Output the (X, Y) coordinate of the center of the cell containing the given text.  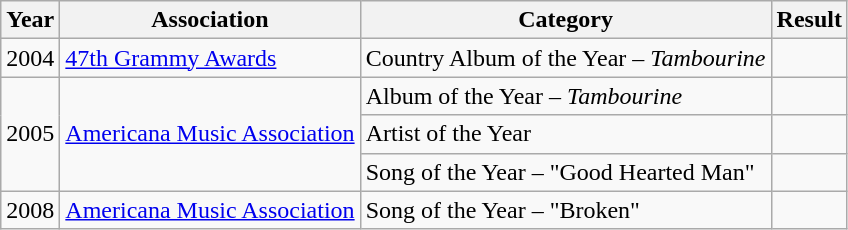
Result (809, 20)
Album of the Year – Tambourine (566, 96)
Song of the Year – "Good Hearted Man" (566, 172)
2008 (30, 210)
Year (30, 20)
2005 (30, 134)
47th Grammy Awards (210, 58)
Association (210, 20)
2004 (30, 58)
Artist of the Year (566, 134)
Category (566, 20)
Country Album of the Year – Tambourine (566, 58)
Song of the Year – "Broken" (566, 210)
